Identify which cell holds the provided text, then report its [x, y] central coordinate. 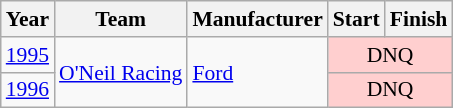
1996 [28, 90]
Start [356, 19]
1995 [28, 55]
Finish [419, 19]
Manufacturer [257, 19]
Ford [257, 72]
Year [28, 19]
Team [120, 19]
O'Neil Racing [120, 72]
